Pinpoint the cell where the given text exists, returning its (x, y) midpoint coordinate. 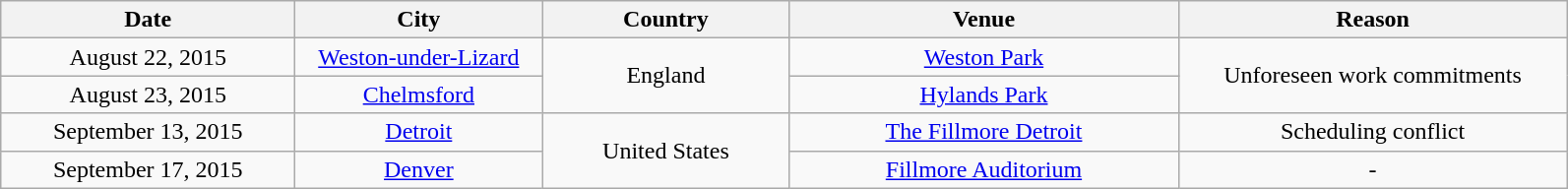
Unforeseen work commitments (1372, 76)
Venue (984, 20)
Scheduling conflict (1372, 132)
City (419, 20)
The Fillmore Detroit (984, 132)
Weston-under-Lizard (419, 57)
Weston Park (984, 57)
Denver (419, 169)
United States (665, 151)
Chelmsford (419, 94)
Detroit (419, 132)
September 13, 2015 (148, 132)
September 17, 2015 (148, 169)
Reason (1372, 20)
Date (148, 20)
England (665, 76)
Country (665, 20)
Hylands Park (984, 94)
August 22, 2015 (148, 57)
- (1372, 169)
Fillmore Auditorium (984, 169)
August 23, 2015 (148, 94)
